From the cell containing the given text, extract its center point as (x, y) coordinate. 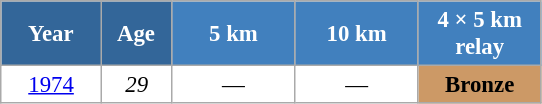
4 × 5 km relay (480, 34)
Bronze (480, 85)
Year (52, 34)
10 km (356, 34)
1974 (52, 85)
5 km (234, 34)
Age (136, 34)
29 (136, 85)
